Find where the given text appears and provide that cell's center as [x, y] coordinate. 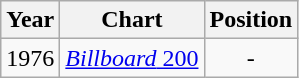
1976 [30, 58]
Position [251, 20]
Year [30, 20]
Billboard 200 [132, 58]
Chart [132, 20]
- [251, 58]
